Pinpoint the cell where the given text exists, returning its [x, y] midpoint coordinate. 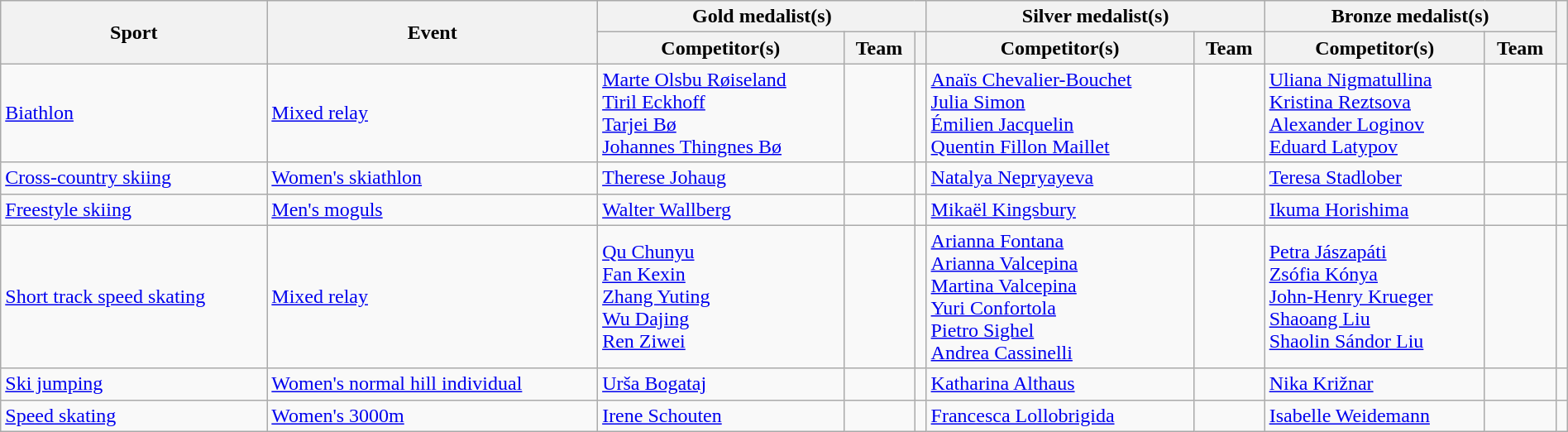
Women's 3000m [433, 415]
Natalya Nepryayeva [1060, 178]
Bronze medalist(s) [1410, 17]
Speed skating [134, 415]
Teresa Stadlober [1374, 178]
Qu ChunyuFan KexinZhang YutingWu DajingRen Ziwei [721, 296]
Nika Križnar [1374, 384]
Men's moguls [433, 209]
Uliana Nigmatullina Kristina Reztsova Alexander Loginov Eduard Latypov [1374, 113]
Sport [134, 32]
Isabelle Weidemann [1374, 415]
Petra JászapátiZsófia KónyaJohn-Henry KruegerShaoang LiuShaolin Sándor Liu [1374, 296]
Freestyle skiing [134, 209]
Event [433, 32]
Walter Wallberg [721, 209]
Women's normal hill individual [433, 384]
Cross-country skiing [134, 178]
Biathlon [134, 113]
Marte Olsbu Røiseland Tiril Eckhoff Tarjei Bø Johannes Thingnes Bø [721, 113]
Short track speed skating [134, 296]
Mikaël Kingsbury [1060, 209]
Women's skiathlon [433, 178]
Arianna FontanaArianna ValcepinaMartina ValcepinaYuri ConfortolaPietro SighelAndrea Cassinelli [1060, 296]
Urša Bogataj [721, 384]
Therese Johaug [721, 178]
Katharina Althaus [1060, 384]
Irene Schouten [721, 415]
Francesca Lollobrigida [1060, 415]
Ikuma Horishima [1374, 209]
Ski jumping [134, 384]
Gold medalist(s) [762, 17]
Anaïs Chevalier-Bouchet Julia Simon Émilien Jacquelin Quentin Fillon Maillet [1060, 113]
Silver medalist(s) [1095, 17]
